Locate the cell with the specified text and output its (X, Y) center coordinate. 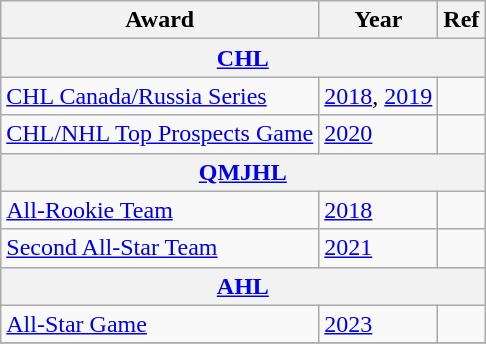
2018 (378, 210)
CHL Canada/Russia Series (160, 96)
All-Star Game (160, 324)
2020 (378, 134)
AHL (243, 286)
2018, 2019 (378, 96)
CHL (243, 58)
Award (160, 20)
Ref (462, 20)
Year (378, 20)
All-Rookie Team (160, 210)
2023 (378, 324)
2021 (378, 248)
QMJHL (243, 172)
Second All-Star Team (160, 248)
CHL/NHL Top Prospects Game (160, 134)
